From the cell containing the given text, extract its center point as (X, Y) coordinate. 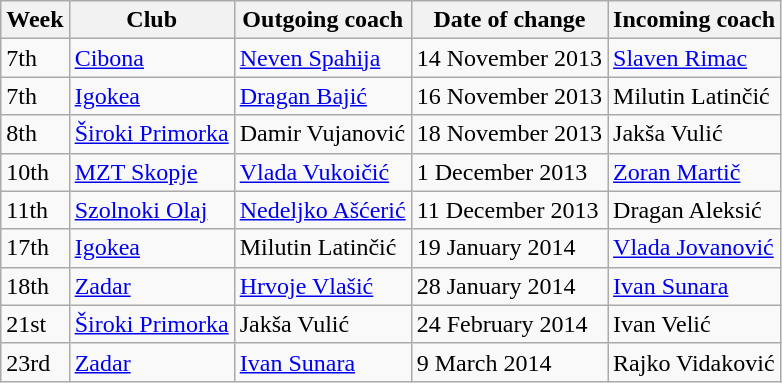
17th (35, 248)
Zoran Martič (694, 172)
Szolnoki Olaj (152, 210)
MZT Skopje (152, 172)
18 November 2013 (509, 134)
Club (152, 20)
Damir Vujanović (322, 134)
Slaven Rimac (694, 58)
Dragan Bajić (322, 96)
11th (35, 210)
11 December 2013 (509, 210)
14 November 2013 (509, 58)
9 March 2014 (509, 362)
10th (35, 172)
Week (35, 20)
1 December 2013 (509, 172)
Neven Spahija (322, 58)
Ivan Velić (694, 324)
16 November 2013 (509, 96)
28 January 2014 (509, 286)
Incoming coach (694, 20)
Hrvoje Vlašić (322, 286)
23rd (35, 362)
Outgoing coach (322, 20)
Rajko Vidaković (694, 362)
Vlada Jovanović (694, 248)
Vlada Vukoičić (322, 172)
24 February 2014 (509, 324)
Dragan Aleksić (694, 210)
Date of change (509, 20)
21st (35, 324)
19 January 2014 (509, 248)
Cibona (152, 58)
8th (35, 134)
18th (35, 286)
Nedeljko Ašćerić (322, 210)
